Output the (x, y) coordinate of the center of the cell containing the given text.  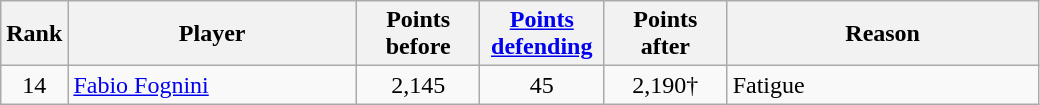
2,145 (418, 85)
Points after (666, 34)
Rank (34, 34)
Fabio Fognini (212, 85)
Points before (418, 34)
14 (34, 85)
Points defending (542, 34)
Player (212, 34)
45 (542, 85)
2,190† (666, 85)
Reason (882, 34)
Fatigue (882, 85)
